Output the (x, y) coordinate of the center of the cell containing the given text.  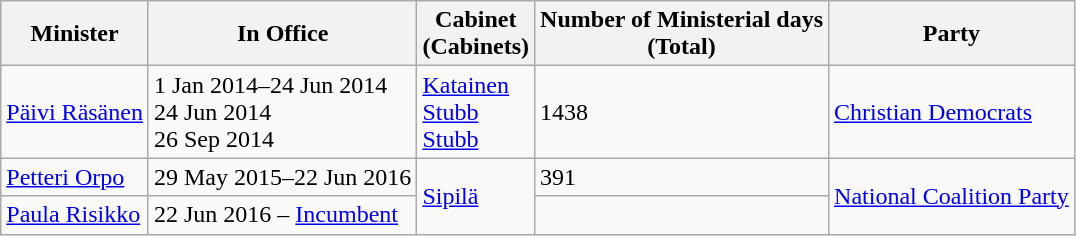
Minister (75, 34)
1438 (682, 112)
Party (952, 34)
Paula Risikko (75, 215)
National Coalition Party (952, 196)
In Office (282, 34)
29 May 2015–22 Jun 2016 (282, 177)
Sipilä (476, 196)
Christian Democrats (952, 112)
KatainenStubbStubb (476, 112)
Päivi Räsänen (75, 112)
Number of Ministerial days (Total) (682, 34)
1 Jan 2014–24 Jun 201424 Jun 201426 Sep 2014 (282, 112)
391 (682, 177)
Cabinet(Cabinets) (476, 34)
22 Jun 2016 – Incumbent (282, 215)
Petteri Orpo (75, 177)
